Return the [x, y] coordinate for the center point of the cell that contains the specified text.  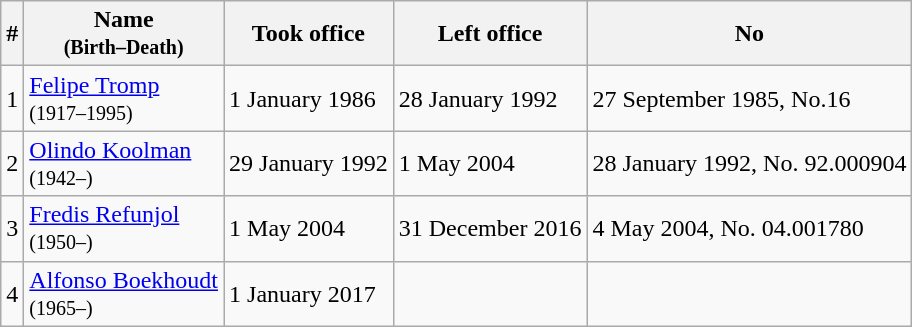
Fredis Refunjol(1950–) [124, 228]
27 September 1985, No.16 [750, 98]
4 May 2004, No. 04.001780 [750, 228]
1 January 1986 [309, 98]
Felipe Tromp(1917–1995) [124, 98]
28 January 1992, No. 92.000904 [750, 164]
Took office [309, 34]
No [750, 34]
4 [12, 294]
31 December 2016 [490, 228]
# [12, 34]
28 January 1992 [490, 98]
2 [12, 164]
Olindo Koolman(1942–) [124, 164]
1 January 2017 [309, 294]
3 [12, 228]
Left office [490, 34]
Name(Birth–Death) [124, 34]
29 January 1992 [309, 164]
Alfonso Boekhoudt(1965–) [124, 294]
1 [12, 98]
